Determine the (x, y) coordinate at the center of the cell enclosing the given text.  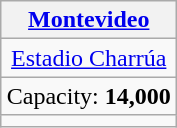
Montevideo (88, 20)
Capacity: 14,000 (88, 96)
Estadio Charrúa (88, 58)
